Provide the [X, Y] coordinate of the cell's center where the given text is located.  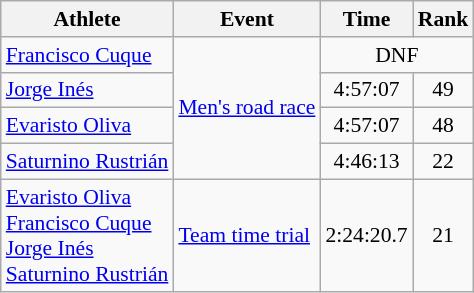
2:24:20.7 [366, 235]
Francisco Cuque [88, 55]
21 [444, 235]
49 [444, 90]
Evaristo Oliva [88, 126]
Evaristo OlivaFrancisco CuqueJorge InésSaturnino Rustrián [88, 235]
Jorge Inés [88, 90]
DNF [396, 55]
Athlete [88, 19]
Time [366, 19]
Team time trial [246, 235]
48 [444, 126]
Event [246, 19]
Saturnino Rustrián [88, 162]
Men's road race [246, 108]
22 [444, 162]
4:46:13 [366, 162]
Rank [444, 19]
